Scan for the cell matching the given text and deliver its (x, y) coordinate at center. 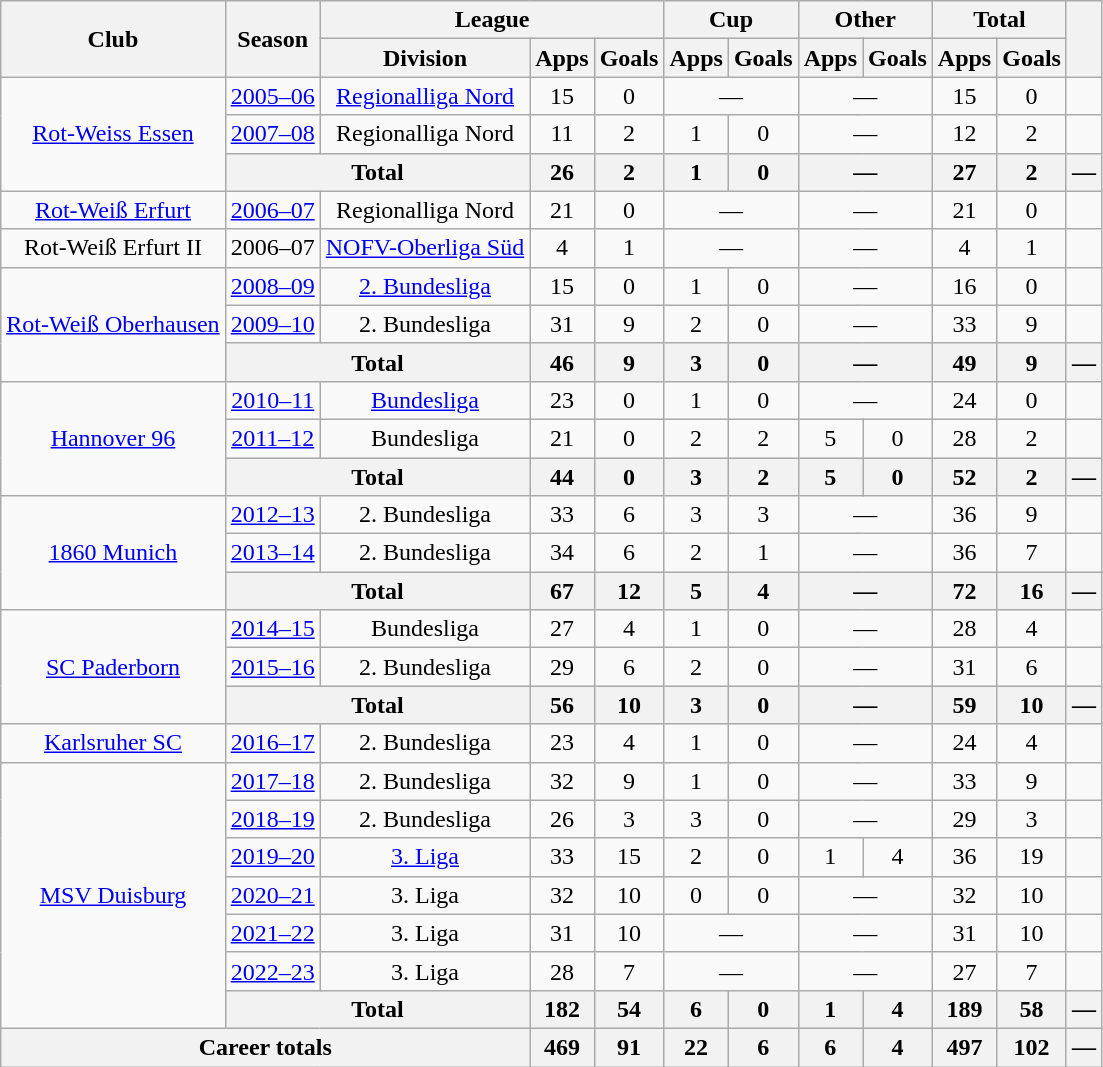
22 (696, 1047)
11 (562, 134)
497 (964, 1047)
2020–21 (272, 895)
League (492, 20)
2012–13 (272, 515)
SC Paderborn (113, 667)
54 (629, 1009)
NOFV-Oberliga Süd (425, 248)
Season (272, 39)
2022–23 (272, 971)
Club (113, 39)
2009–10 (272, 324)
2005–06 (272, 96)
Rot-Weiss Essen (113, 134)
189 (964, 1009)
2019–20 (272, 857)
2017–18 (272, 781)
59 (964, 705)
MSV Duisburg (113, 895)
102 (1032, 1047)
2014–15 (272, 629)
44 (562, 477)
469 (562, 1047)
58 (1032, 1009)
182 (562, 1009)
Rot-Weiß Oberhausen (113, 324)
Karlsruher SC (113, 743)
1860 Munich (113, 553)
2015–16 (272, 667)
34 (562, 553)
Rot-Weiß Erfurt (113, 210)
Hannover 96 (113, 438)
2008–09 (272, 286)
2016–17 (272, 743)
49 (964, 362)
2013–14 (272, 553)
72 (964, 591)
2010–11 (272, 400)
Rot-Weiß Erfurt II (113, 248)
46 (562, 362)
Cup (731, 20)
Other (865, 20)
67 (562, 591)
19 (1032, 857)
Career totals (266, 1047)
2018–19 (272, 819)
52 (964, 477)
2007–08 (272, 134)
91 (629, 1047)
2011–12 (272, 438)
Division (425, 58)
56 (562, 705)
2021–22 (272, 933)
